Search for the cell housing the specified text and yield its (X, Y) center coordinate. 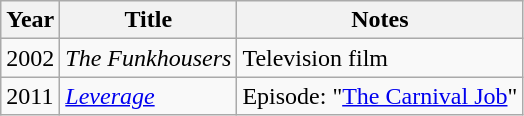
Title (148, 20)
Television film (380, 58)
2002 (30, 58)
Leverage (148, 96)
The Funkhousers (148, 58)
Episode: "The Carnival Job" (380, 96)
Year (30, 20)
Notes (380, 20)
2011 (30, 96)
